Determine the (x, y) coordinate at the center of the cell enclosing the given text.  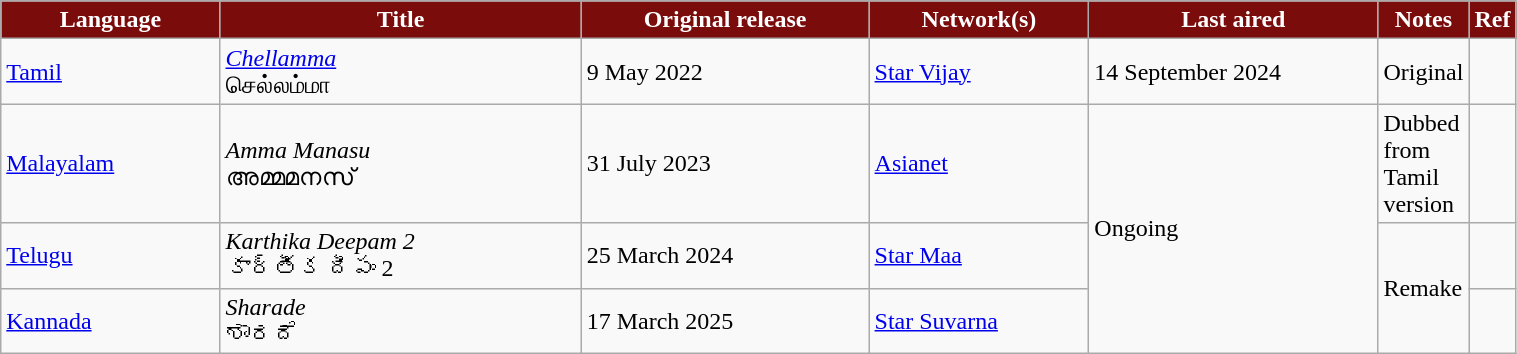
Ongoing (1234, 228)
Network(s) (979, 20)
Dubbed from Tamil version (1424, 164)
Original release (725, 20)
Karthika Deepam 2 కార్తీక దీపం 2 (400, 256)
Telugu (110, 256)
Original (1424, 72)
14 September 2024 (1234, 72)
31 July 2023 (725, 164)
Notes (1424, 20)
Chellamma செல்லம்மா (400, 72)
Remake (1424, 288)
9 May 2022 (725, 72)
Ref (1492, 20)
Star Vijay (979, 72)
Title (400, 20)
17 March 2025 (725, 320)
Malayalam (110, 164)
Sharade ಶಾರದೆ (400, 320)
Tamil (110, 72)
Star Suvarna (979, 320)
Star Maa (979, 256)
Amma Manasu അമ്മമനസ് (400, 164)
Kannada (110, 320)
Language (110, 20)
25 March 2024 (725, 256)
Last aired (1234, 20)
Asianet (979, 164)
